From the cell containing the given text, extract its center point as [x, y] coordinate. 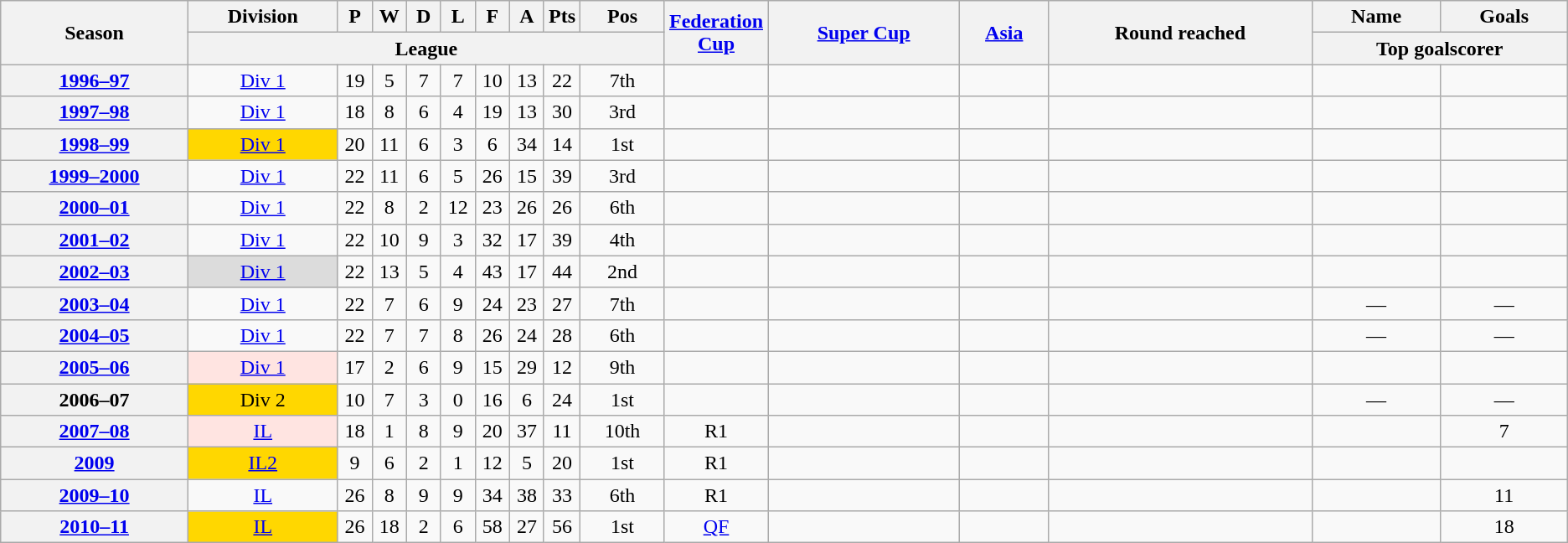
1999–2000 [95, 176]
1998–99 [95, 144]
2nd [623, 271]
Div 2 [263, 400]
Division [263, 17]
29 [526, 367]
Top goalscorer [1439, 49]
Name [1376, 17]
4th [623, 240]
F [493, 17]
32 [493, 240]
QF [715, 527]
League [426, 49]
2003–04 [95, 303]
2010–11 [95, 527]
0 [457, 400]
Federation Cup [715, 33]
2004–05 [95, 335]
D [424, 17]
38 [526, 495]
A [526, 17]
2009–10 [95, 495]
16 [493, 400]
58 [493, 527]
2002–03 [95, 271]
10th [623, 432]
Super Cup [864, 33]
P [355, 17]
Pts [561, 17]
2009 [95, 463]
30 [561, 112]
Goals [1504, 17]
33 [561, 495]
2006–07 [95, 400]
37 [526, 432]
56 [561, 527]
Asia [1004, 33]
2000–01 [95, 208]
2001–02 [95, 240]
2007–08 [95, 432]
Season [95, 33]
28 [561, 335]
44 [561, 271]
1996–97 [95, 80]
Pos [623, 17]
1997–98 [95, 112]
W [389, 17]
43 [493, 271]
2005–06 [95, 367]
14 [561, 144]
9th [623, 367]
IL2 [263, 463]
L [457, 17]
Round reached [1180, 33]
